From the cell containing the given text, extract its center point as [x, y] coordinate. 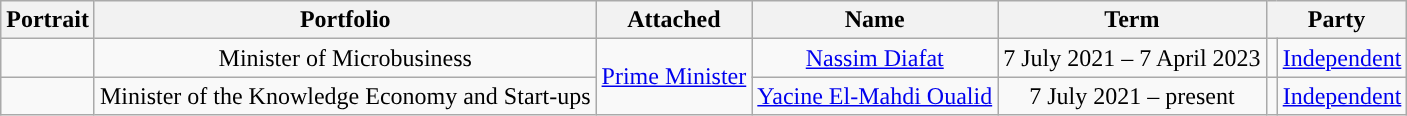
Attached [674, 20]
Prime Minister [674, 77]
Portrait [48, 20]
Yacine El-Mahdi Oualid [875, 96]
Nassim Diafat [875, 58]
Term [1132, 20]
Minister of Microbusiness [345, 58]
Party [1336, 20]
Minister of the Knowledge Economy and Start-ups [345, 96]
Name [875, 20]
Portfolio [345, 20]
7 July 2021 – 7 April 2023 [1132, 58]
7 July 2021 – present [1132, 96]
